From the cell containing the given text, extract its center point as (X, Y) coordinate. 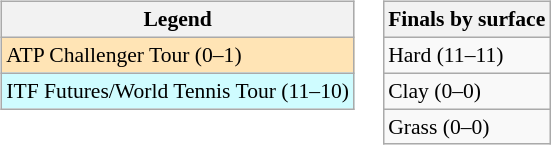
ATP Challenger Tour (0–1) (178, 55)
Grass (0–0) (466, 127)
Clay (0–0) (466, 91)
Legend (178, 20)
ITF Futures/World Tennis Tour (11–10) (178, 91)
Hard (11–11) (466, 55)
Finals by surface (466, 20)
